Scan for the cell matching the given text and deliver its [X, Y] coordinate at center. 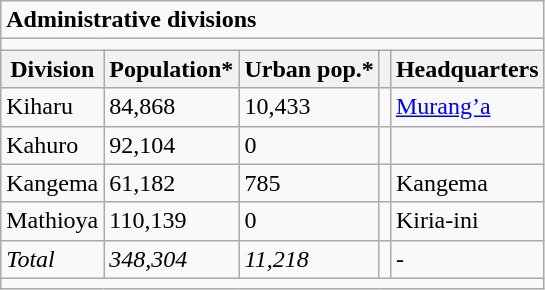
Kiria-ini [467, 221]
110,139 [172, 221]
Administrative divisions [272, 20]
61,182 [172, 183]
Division [52, 69]
- [467, 259]
Mathioya [52, 221]
Kiharu [52, 107]
Urban pop.* [309, 69]
348,304 [172, 259]
Total [52, 259]
Headquarters [467, 69]
Kahuro [52, 145]
785 [309, 183]
11,218 [309, 259]
10,433 [309, 107]
84,868 [172, 107]
Murang’a [467, 107]
92,104 [172, 145]
Population* [172, 69]
